Provide the [x, y] coordinate of the cell's center where the given text is located.  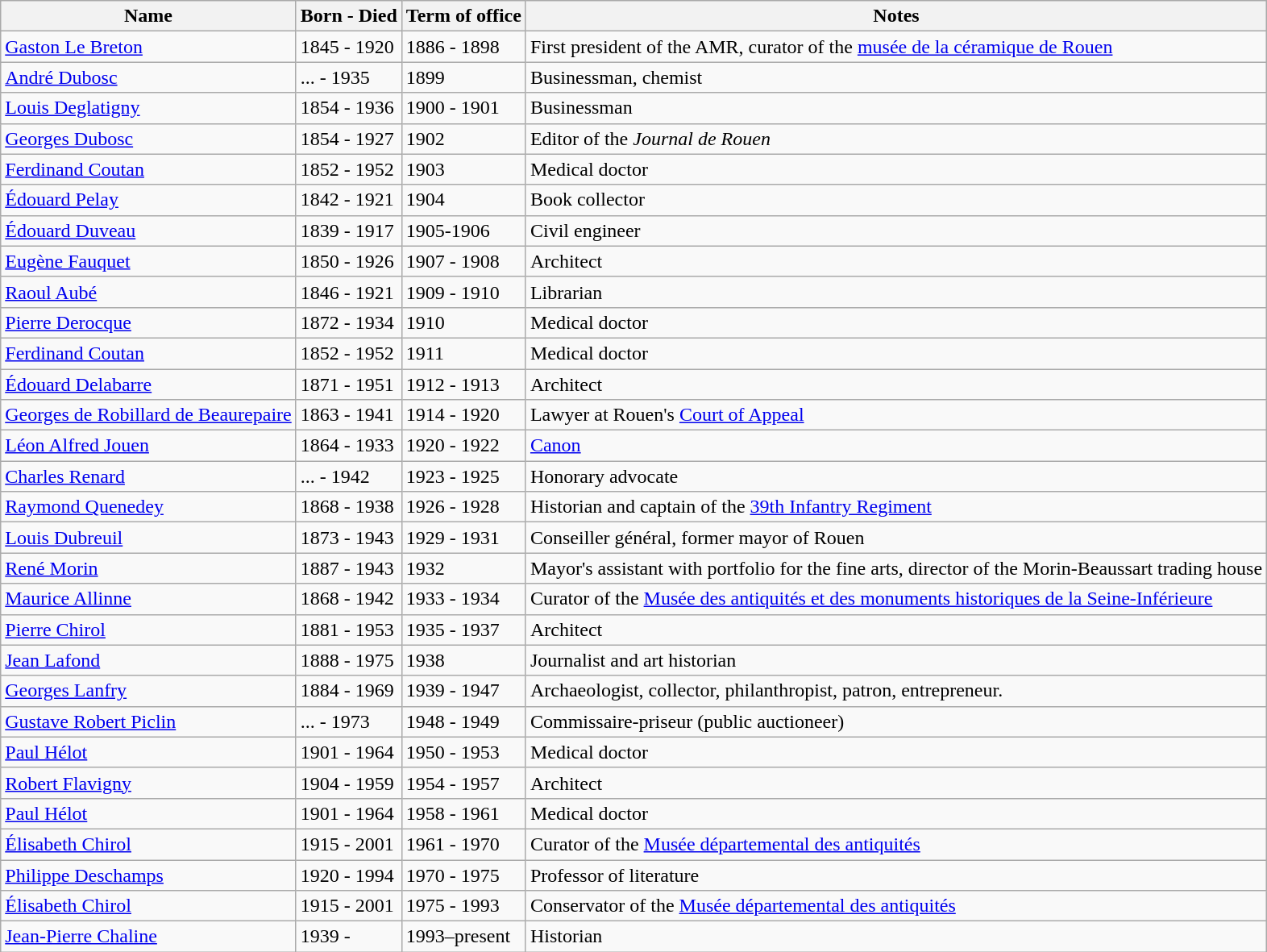
Jean Lafond [148, 660]
1911 [463, 353]
Gustave Robert Piclin [148, 721]
1929 - 1931 [463, 538]
1920 - 1994 [348, 875]
1938 [463, 660]
1948 - 1949 [463, 721]
Book collector [896, 200]
1993–present [463, 937]
1954 - 1957 [463, 783]
Pierre Derocque [148, 322]
1884 - 1969 [348, 691]
Curator of the Musée des antiquités et des monuments historiques de la Seine-Inférieure [896, 599]
1864 - 1933 [348, 446]
1868 - 1942 [348, 599]
1887 - 1943 [348, 568]
Historian [896, 937]
Louis Deglatigny [148, 108]
1888 - 1975 [348, 660]
1872 - 1934 [348, 322]
Raoul Aubé [148, 292]
Term of office [463, 16]
1899 [463, 77]
1920 - 1922 [463, 446]
1854 - 1927 [348, 139]
1842 - 1921 [348, 200]
Édouard Pelay [148, 200]
1850 - 1926 [348, 261]
1975 - 1993 [463, 906]
Canon [896, 446]
Lawyer at Rouen's Court of Appeal [896, 415]
1881 - 1953 [348, 630]
1871 - 1951 [348, 385]
Édouard Delabarre [148, 385]
Jean-Pierre Chaline [148, 937]
1958 - 1961 [463, 813]
Raymond Quenedey [148, 507]
1914 - 1920 [463, 415]
Charles Renard [148, 476]
... - 1942 [348, 476]
Maurice Allinne [148, 599]
1939 - [348, 937]
Mayor's assistant with portfolio for the fine arts, director of the Morin-Beaussart trading house [896, 568]
1863 - 1941 [348, 415]
1905-1906 [463, 231]
Businessman, chemist [896, 77]
1909 - 1910 [463, 292]
1873 - 1943 [348, 538]
Édouard Duveau [148, 231]
1846 - 1921 [348, 292]
Name [148, 16]
Historian and captain of the 39th Infantry Regiment [896, 507]
Philippe Deschamps [148, 875]
Léon Alfred Jouen [148, 446]
Georges de Robillard de Beaurepaire [148, 415]
1935 - 1937 [463, 630]
Georges Dubosc [148, 139]
1926 - 1928 [463, 507]
Professor of literature [896, 875]
... - 1973 [348, 721]
Born - Died [348, 16]
1961 - 1970 [463, 844]
1854 - 1936 [348, 108]
1933 - 1934 [463, 599]
1910 [463, 322]
Civil engineer [896, 231]
Notes [896, 16]
First president of the AMR, curator of the musée de la céramique de Rouen [896, 47]
Robert Flavigny [148, 783]
Commissaire-priseur (public auctioneer) [896, 721]
1912 - 1913 [463, 385]
1886 - 1898 [463, 47]
Conservator of the Musée départemental des antiquités [896, 906]
Editor of the Journal de Rouen [896, 139]
1904 - 1959 [348, 783]
André Dubosc [148, 77]
Archaeologist, collector, philanthropist, patron, entrepreneur. [896, 691]
Journalist and art historian [896, 660]
1950 - 1953 [463, 752]
1932 [463, 568]
Gaston Le Breton [148, 47]
1839 - 1917 [348, 231]
1939 - 1947 [463, 691]
René Morin [148, 568]
Librarian [896, 292]
1970 - 1975 [463, 875]
Curator of the Musée départemental des antiquités [896, 844]
1903 [463, 169]
1845 - 1920 [348, 47]
Eugène Fauquet [148, 261]
1923 - 1925 [463, 476]
Georges Lanfry [148, 691]
Businessman [896, 108]
1907 - 1908 [463, 261]
1902 [463, 139]
Louis Dubreuil [148, 538]
1904 [463, 200]
Conseiller général, former mayor of Rouen [896, 538]
Honorary advocate [896, 476]
1900 - 1901 [463, 108]
Pierre Chirol [148, 630]
... - 1935 [348, 77]
1868 - 1938 [348, 507]
